Determine the [X, Y] coordinate at the center of the cell enclosing the given text.  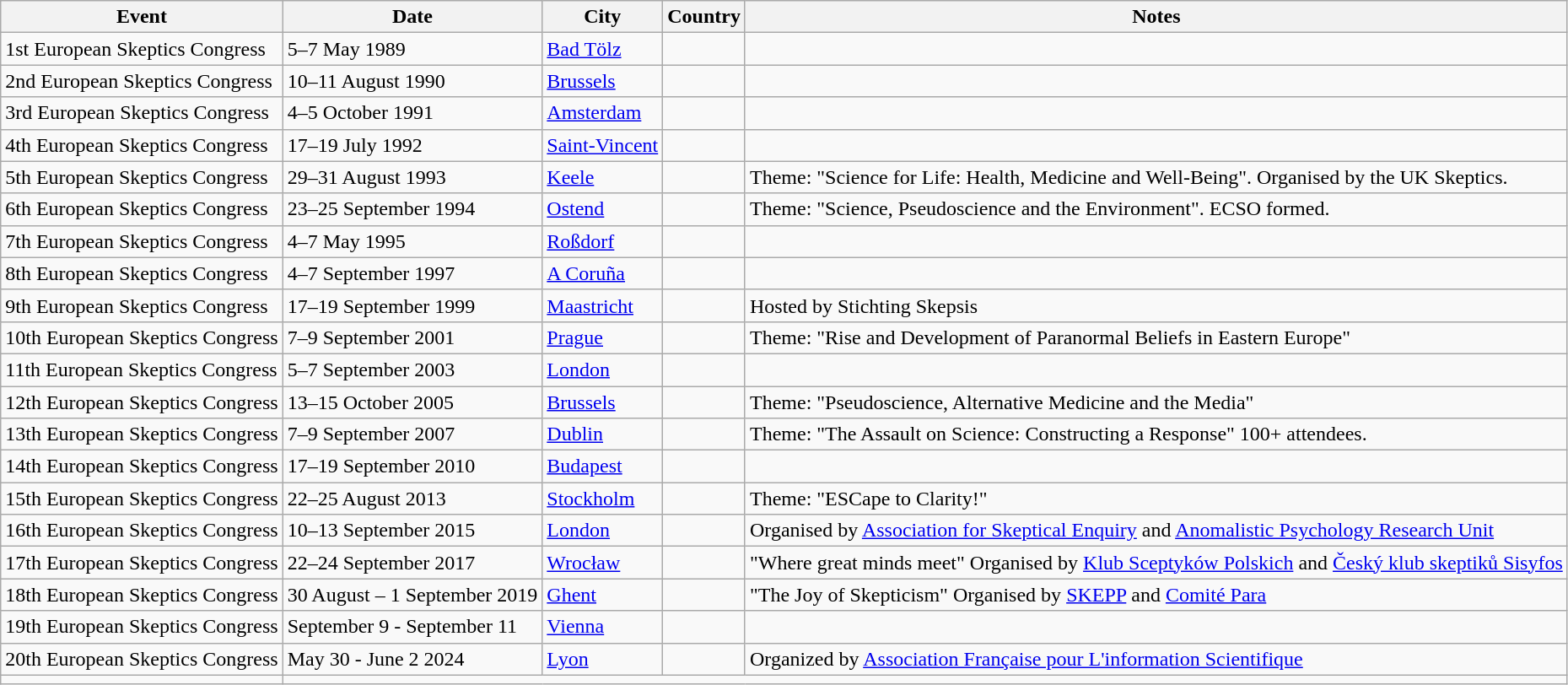
3rd European Skeptics Congress [142, 113]
2nd European Skeptics Congress [142, 81]
Ostend [602, 209]
Theme: "Pseudoscience, Alternative Medicine and the Media" [1156, 402]
13–15 October 2005 [412, 402]
Bad Tölz [602, 49]
Budapest [602, 467]
Stockholm [602, 499]
Saint-Vincent [602, 145]
22–25 August 2013 [412, 499]
Organized by Association Française pour L'information Scientifique [1156, 659]
Maastricht [602, 305]
8th European Skeptics Congress [142, 273]
"The Joy of Skepticism" Organised by SKEPP and Comité Para [1156, 595]
17–19 July 1992 [412, 145]
4th European Skeptics Congress [142, 145]
5–7 September 2003 [412, 369]
7–9 September 2007 [412, 434]
Organised by Association for Skeptical Enquiry and Anomalistic Psychology Research Unit [1156, 531]
Date [412, 17]
Vienna [602, 627]
Dublin [602, 434]
Ghent [602, 595]
18th European Skeptics Congress [142, 595]
September 9 - September 11 [412, 627]
10–11 August 1990 [412, 81]
May 30 - June 2 2024 [412, 659]
16th European Skeptics Congress [142, 531]
7th European Skeptics Congress [142, 241]
Notes [1156, 17]
City [602, 17]
14th European Skeptics Congress [142, 467]
4–7 May 1995 [412, 241]
30 August – 1 September 2019 [412, 595]
Event [142, 17]
1st European Skeptics Congress [142, 49]
Prague [602, 337]
12th European Skeptics Congress [142, 402]
Wrocław [602, 563]
13th European Skeptics Congress [142, 434]
Lyon [602, 659]
Theme: "Rise and Development of Paranormal Beliefs in Eastern Europe" [1156, 337]
11th European Skeptics Congress [142, 369]
17–19 September 1999 [412, 305]
5th European Skeptics Congress [142, 177]
20th European Skeptics Congress [142, 659]
4–5 October 1991 [412, 113]
Theme: "The Assault on Science: Constructing a Response" 100+ attendees. [1156, 434]
17–19 September 2010 [412, 467]
Theme: "Science for Life: Health, Medicine and Well-Being". Organised by the UK Skeptics. [1156, 177]
7–9 September 2001 [412, 337]
17th European Skeptics Congress [142, 563]
10th European Skeptics Congress [142, 337]
5–7 May 1989 [412, 49]
Roßdorf [602, 241]
Keele [602, 177]
Theme: "ESCape to Clarity!" [1156, 499]
6th European Skeptics Congress [142, 209]
29–31 August 1993 [412, 177]
Amsterdam [602, 113]
"Where great minds meet" Organised by Klub Sceptyków Polskich and Český klub skeptiků Sisyfos [1156, 563]
19th European Skeptics Congress [142, 627]
A Coruña [602, 273]
15th European Skeptics Congress [142, 499]
Theme: "Science, Pseudoscience and the Environment". ECSO formed. [1156, 209]
22–24 September 2017 [412, 563]
Country [704, 17]
9th European Skeptics Congress [142, 305]
23–25 September 1994 [412, 209]
4–7 September 1997 [412, 273]
10–13 September 2015 [412, 531]
Hosted by Stichting Skepsis [1156, 305]
